Determine the (x, y) coordinate at the center of the cell enclosing the given text.  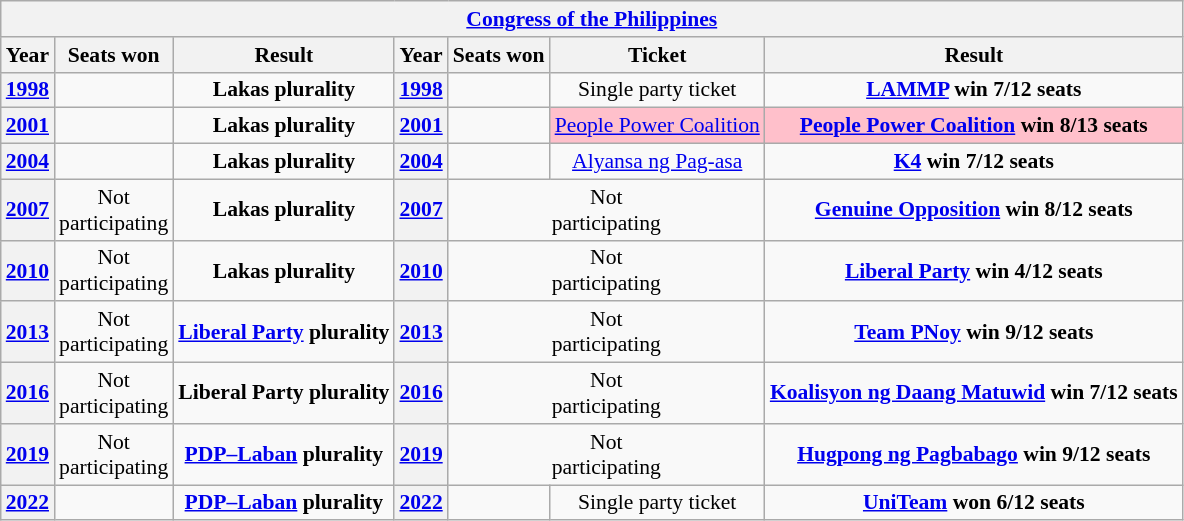
Genuine Opposition win 8/12 seats (974, 210)
Team PNoy win 9/12 seats (974, 332)
Liberal Party win 4/12 seats (974, 270)
Alyansa ng Pag-asa (658, 162)
Hugpong ng Pagbabago win 9/12 seats (974, 454)
LAMMP win 7/12 seats (974, 90)
People Power Coalition (658, 126)
UniTeam won 6/12 seats (974, 503)
Koalisyon ng Daang Matuwid win 7/12 seats (974, 394)
People Power Coalition win 8/13 seats (974, 126)
K4 win 7/12 seats (974, 162)
Ticket (658, 55)
Congress of the Philippines (592, 19)
